Identify which cell holds the provided text, then report its [x, y] central coordinate. 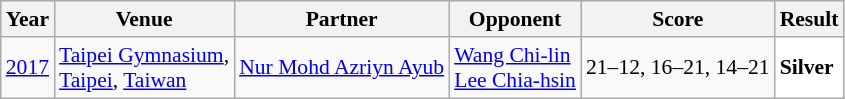
Nur Mohd Azriyn Ayub [342, 68]
Wang Chi-lin Lee Chia-hsin [515, 68]
Partner [342, 19]
Result [810, 19]
Score [678, 19]
Opponent [515, 19]
Silver [810, 68]
Taipei Gymnasium,Taipei, Taiwan [144, 68]
2017 [28, 68]
Venue [144, 19]
Year [28, 19]
21–12, 16–21, 14–21 [678, 68]
